Scan for the cell matching the given text and deliver its [X, Y] coordinate at center. 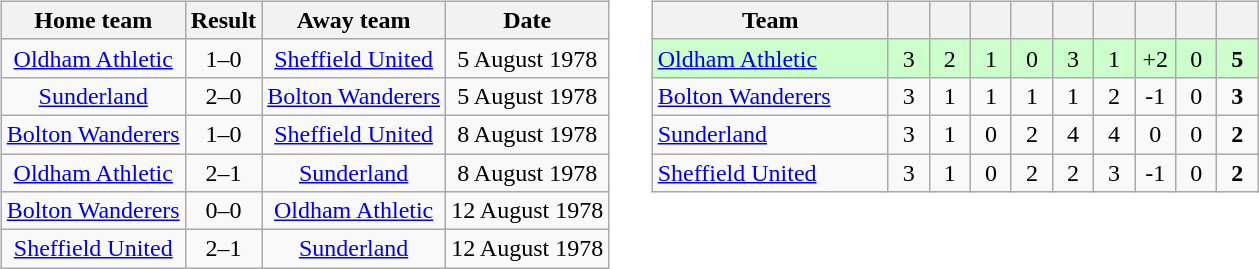
Away team [354, 20]
Team [770, 20]
Result [223, 20]
5 [1238, 58]
+2 [1156, 58]
Date [528, 20]
0–0 [223, 211]
Home team [93, 20]
2–0 [223, 96]
